Return (x, y) of the center of cell containing provided text 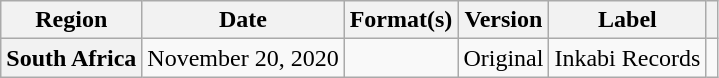
Date (243, 20)
Inkabi Records (628, 58)
Label (628, 20)
Region (72, 20)
November 20, 2020 (243, 58)
South Africa (72, 58)
Format(s) (401, 20)
Original (504, 58)
Version (504, 20)
